Capture the cell that displays the provided text and extract its (X, Y) central coordinate. 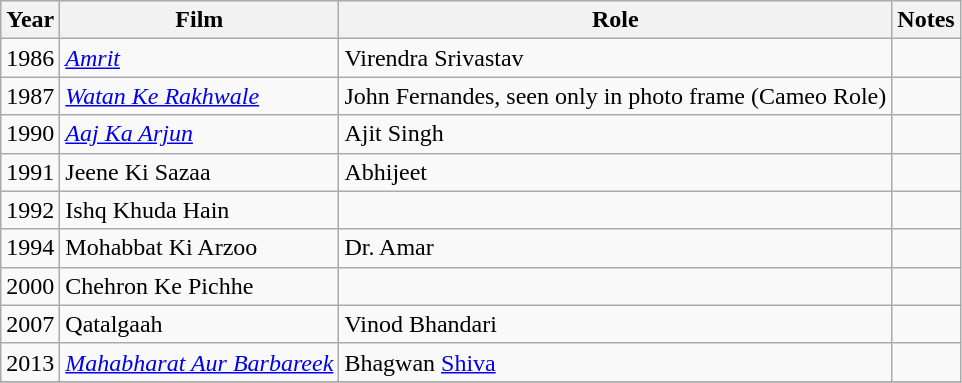
Abhijeet (616, 172)
Aaj Ka Arjun (200, 134)
Mohabbat Ki Arzoo (200, 248)
1992 (30, 210)
Dr. Amar (616, 248)
1991 (30, 172)
Bhagwan Shiva (616, 362)
Year (30, 20)
Qatalgaah (200, 324)
2000 (30, 286)
Virendra Srivastav (616, 58)
Jeene Ki Sazaa (200, 172)
Ajit Singh (616, 134)
1986 (30, 58)
1987 (30, 96)
Vinod Bhandari (616, 324)
Amrit (200, 58)
John Fernandes, seen only in photo frame (Cameo Role) (616, 96)
Ishq Khuda Hain (200, 210)
Notes (926, 20)
Film (200, 20)
Watan Ke Rakhwale (200, 96)
1994 (30, 248)
Chehron Ke Pichhe (200, 286)
Role (616, 20)
2007 (30, 324)
1990 (30, 134)
Mahabharat Aur Barbareek (200, 362)
2013 (30, 362)
